Search for the cell housing the specified text and yield its (x, y) center coordinate. 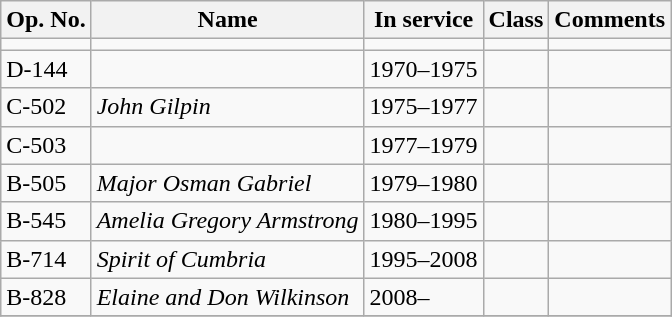
B-505 (46, 183)
D-144 (46, 69)
B-714 (46, 259)
Op. No. (46, 20)
Class (516, 20)
B-545 (46, 221)
Major Osman Gabriel (228, 183)
Elaine and Don Wilkinson (228, 297)
1970–1975 (424, 69)
C-502 (46, 107)
1977–1979 (424, 145)
Spirit of Cumbria (228, 259)
1979–1980 (424, 183)
Comments (610, 20)
B-828 (46, 297)
In service (424, 20)
Name (228, 20)
1995–2008 (424, 259)
C-503 (46, 145)
1975–1977 (424, 107)
2008– (424, 297)
John Gilpin (228, 107)
1980–1995 (424, 221)
Amelia Gregory Armstrong (228, 221)
